Identify which cell holds the provided text, then report its (x, y) central coordinate. 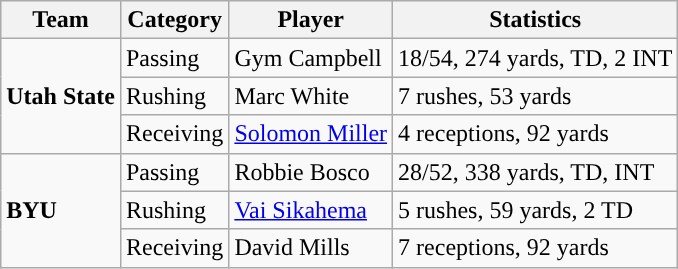
BYU (61, 210)
David Mills (311, 248)
Team (61, 20)
7 receptions, 92 yards (536, 248)
Statistics (536, 20)
7 rushes, 53 yards (536, 96)
Solomon Miller (311, 134)
Gym Campbell (311, 58)
18/54, 274 yards, TD, 2 INT (536, 58)
4 receptions, 92 yards (536, 134)
Robbie Bosco (311, 172)
Utah State (61, 96)
Player (311, 20)
Category (174, 20)
5 rushes, 59 yards, 2 TD (536, 210)
Vai Sikahema (311, 210)
28/52, 338 yards, TD, INT (536, 172)
Marc White (311, 96)
